Output the (x, y) coordinate of the center of the cell containing the given text.  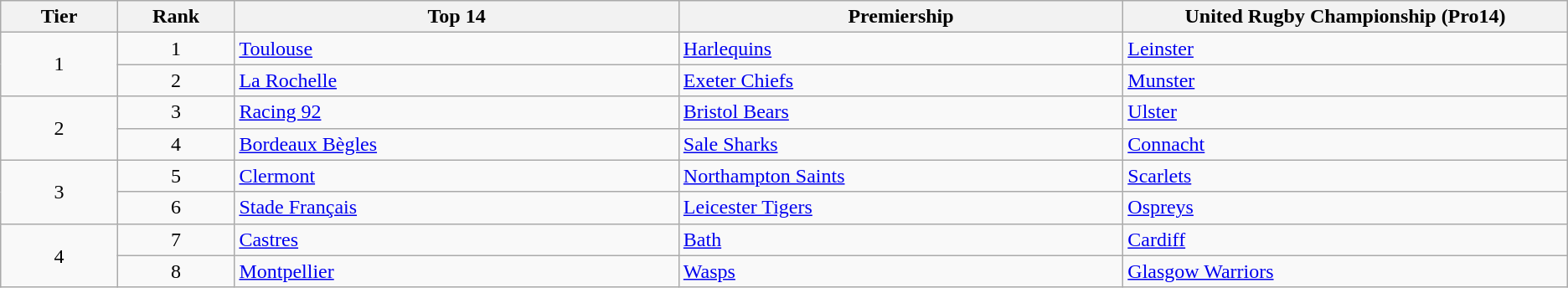
Montpellier (456, 271)
6 (176, 208)
Scarlets (1345, 176)
Clermont (456, 176)
La Rochelle (456, 80)
7 (176, 239)
Leicester Tigers (900, 208)
Castres (456, 239)
Cardiff (1345, 239)
Bristol Bears (900, 112)
Racing 92 (456, 112)
8 (176, 271)
Harlequins (900, 49)
Northampton Saints (900, 176)
Stade Français (456, 208)
Bordeaux Bègles (456, 144)
Glasgow Warriors (1345, 271)
5 (176, 176)
Munster (1345, 80)
Tier (59, 17)
Leinster (1345, 49)
Rank (176, 17)
Exeter Chiefs (900, 80)
United Rugby Championship (Pro14) (1345, 17)
Bath (900, 239)
Top 14 (456, 17)
Toulouse (456, 49)
Sale Sharks (900, 144)
Premiership (900, 17)
Connacht (1345, 144)
Ulster (1345, 112)
Wasps (900, 271)
Ospreys (1345, 208)
